Search for the cell housing the specified text and yield its [X, Y] center coordinate. 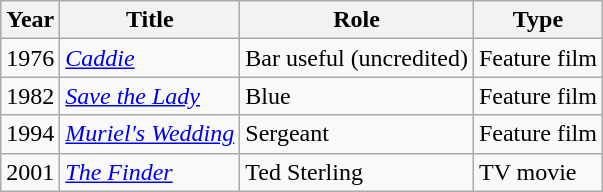
Year [30, 20]
2001 [30, 172]
Muriel's Wedding [150, 134]
1982 [30, 96]
Title [150, 20]
Save the Lady [150, 96]
1976 [30, 58]
Caddie [150, 58]
TV movie [538, 172]
Sergeant [357, 134]
Blue [357, 96]
The Finder [150, 172]
Role [357, 20]
Type [538, 20]
Bar useful (uncredited) [357, 58]
1994 [30, 134]
Ted Sterling [357, 172]
